Provide the (X, Y) coordinate of the cell's center where the given text is located.  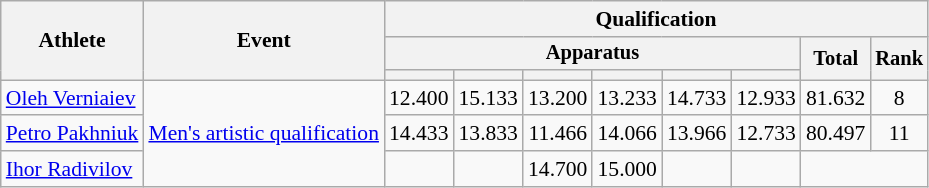
11 (899, 134)
13.233 (626, 98)
Apparatus (592, 54)
Rank (899, 58)
15.000 (626, 169)
80.497 (836, 134)
Athlete (72, 40)
13.833 (488, 134)
15.133 (488, 98)
Men's artistic qualification (264, 134)
8 (899, 98)
14.066 (626, 134)
13.200 (558, 98)
Qualification (656, 19)
12.933 (766, 98)
Event (264, 40)
14.433 (418, 134)
Petro Pakhniuk (72, 134)
81.632 (836, 98)
13.966 (696, 134)
14.733 (696, 98)
12.733 (766, 134)
Ihor Radivilov (72, 169)
Oleh Verniaiev (72, 98)
11.466 (558, 134)
14.700 (558, 169)
12.400 (418, 98)
Total (836, 58)
